Determine the (x, y) coordinate at the center of the cell enclosing the given text.  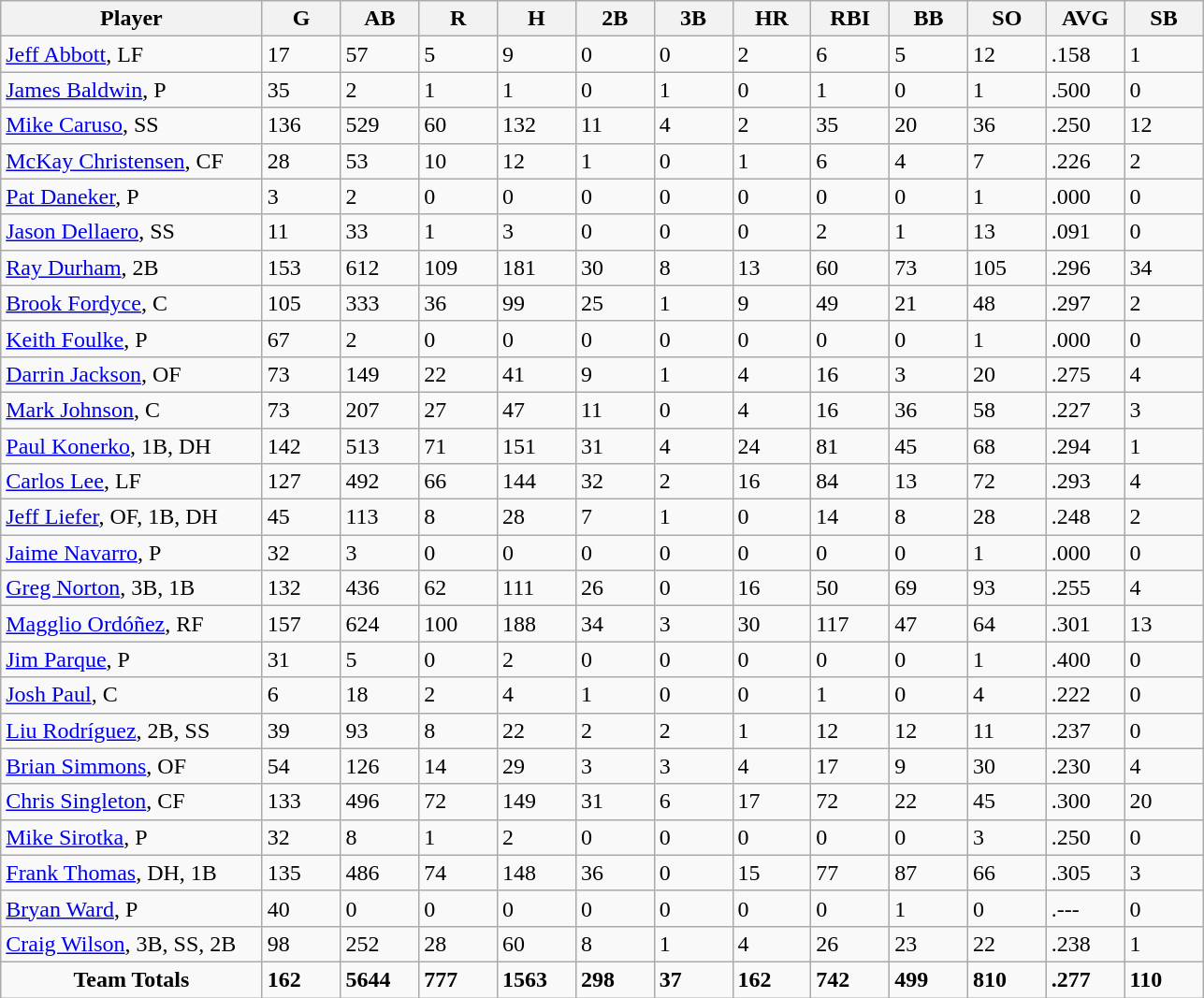
5644 (380, 979)
.296 (1085, 268)
64 (1007, 624)
Player (131, 19)
Magglio Ordóñez, RF (131, 624)
777 (458, 979)
Liu Rodríguez, 2B, SS (131, 730)
.237 (1085, 730)
39 (301, 730)
188 (537, 624)
.238 (1085, 944)
57 (380, 54)
.275 (1085, 374)
.301 (1085, 624)
Jeff Liefer, OF, 1B, DH (131, 517)
Craig Wilson, 3B, SS, 2B (131, 944)
49 (850, 303)
Jeff Abbott, LF (131, 54)
Mike Caruso, SS (131, 125)
.--- (1085, 908)
Frank Thomas, DH, 1B (131, 873)
27 (458, 410)
810 (1007, 979)
492 (380, 482)
25 (615, 303)
153 (301, 268)
HR (772, 19)
40 (301, 908)
54 (301, 766)
Keith Foulke, P (131, 339)
H (537, 19)
48 (1007, 303)
.248 (1085, 517)
2B (615, 19)
.305 (1085, 873)
37 (693, 979)
136 (301, 125)
148 (537, 873)
23 (929, 944)
24 (772, 446)
111 (537, 588)
67 (301, 339)
.255 (1085, 588)
Josh Paul, C (131, 695)
.293 (1085, 482)
109 (458, 268)
Pat Daneker, P (131, 196)
529 (380, 125)
10 (458, 161)
.158 (1085, 54)
RBI (850, 19)
58 (1007, 410)
McKay Christensen, CF (131, 161)
77 (850, 873)
.294 (1085, 446)
Brook Fordyce, C (131, 303)
74 (458, 873)
1563 (537, 979)
513 (380, 446)
SO (1007, 19)
69 (929, 588)
Greg Norton, 3B, 1B (131, 588)
742 (850, 979)
Darrin Jackson, OF (131, 374)
41 (537, 374)
142 (301, 446)
18 (380, 695)
126 (380, 766)
Mike Sirotka, P (131, 837)
Mark Johnson, C (131, 410)
Team Totals (131, 979)
G (301, 19)
Jason Dellaero, SS (131, 232)
33 (380, 232)
.222 (1085, 695)
99 (537, 303)
113 (380, 517)
Jim Parque, P (131, 659)
135 (301, 873)
127 (301, 482)
.091 (1085, 232)
50 (850, 588)
84 (850, 482)
.500 (1085, 90)
87 (929, 873)
BB (929, 19)
333 (380, 303)
R (458, 19)
Bryan Ward, P (131, 908)
436 (380, 588)
Brian Simmons, OF (131, 766)
110 (1164, 979)
486 (380, 873)
Carlos Lee, LF (131, 482)
157 (301, 624)
15 (772, 873)
3B (693, 19)
Chris Singleton, CF (131, 802)
SB (1164, 19)
.300 (1085, 802)
James Baldwin, P (131, 90)
.230 (1085, 766)
181 (537, 268)
81 (850, 446)
53 (380, 161)
.227 (1085, 410)
.277 (1085, 979)
144 (537, 482)
151 (537, 446)
21 (929, 303)
496 (380, 802)
.297 (1085, 303)
499 (929, 979)
AB (380, 19)
.400 (1085, 659)
71 (458, 446)
29 (537, 766)
AVG (1085, 19)
100 (458, 624)
117 (850, 624)
68 (1007, 446)
Jaime Navarro, P (131, 553)
298 (615, 979)
612 (380, 268)
133 (301, 802)
207 (380, 410)
252 (380, 944)
98 (301, 944)
624 (380, 624)
.226 (1085, 161)
62 (458, 588)
Ray Durham, 2B (131, 268)
Paul Konerko, 1B, DH (131, 446)
